Extract the [X, Y] coordinate from the center of the cell holding the provided text.  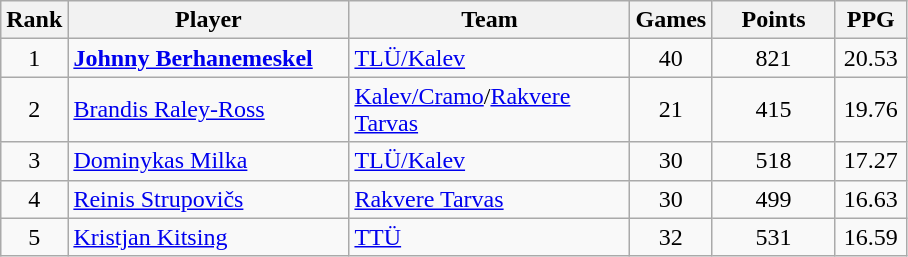
4 [34, 199]
Team [490, 20]
TTÜ [490, 237]
40 [671, 58]
Kristjan Kitsing [208, 237]
19.76 [870, 110]
Reinis Strupovičs [208, 199]
Games [671, 20]
821 [774, 58]
17.27 [870, 161]
Rakvere Tarvas [490, 199]
1 [34, 58]
5 [34, 237]
Points [774, 20]
21 [671, 110]
Dominykas Milka [208, 161]
Johnny Berhanemeskel [208, 58]
518 [774, 161]
Player [208, 20]
Kalev/Cramo/Rakvere Tarvas [490, 110]
16.59 [870, 237]
531 [774, 237]
Rank [34, 20]
PPG [870, 20]
499 [774, 199]
32 [671, 237]
2 [34, 110]
16.63 [870, 199]
415 [774, 110]
3 [34, 161]
Brandis Raley-Ross [208, 110]
20.53 [870, 58]
